From the cell containing the given text, extract its center point as (X, Y) coordinate. 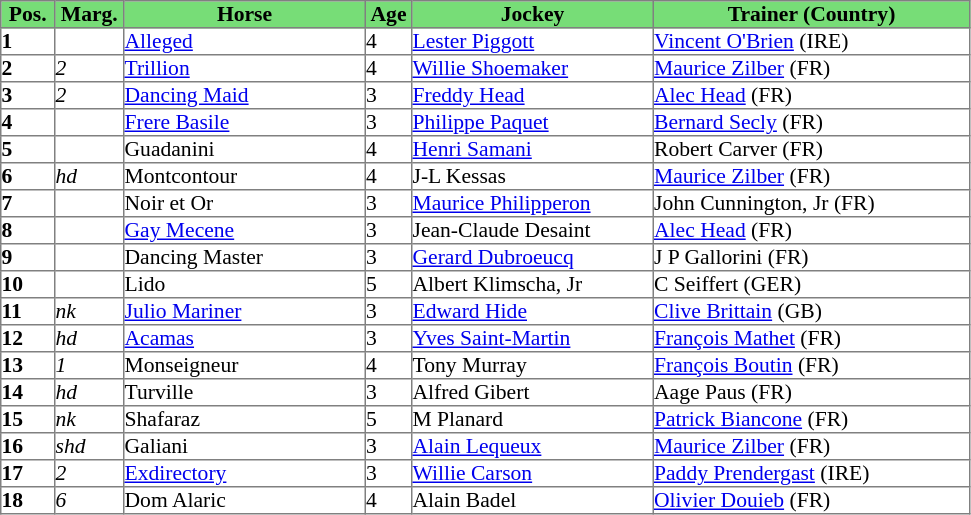
Edward Hide (533, 312)
16 (28, 446)
8 (28, 230)
7 (28, 204)
shd (90, 446)
18 (28, 500)
Acamas (245, 338)
John Cunnington, Jr (FR) (811, 204)
13 (28, 366)
Alleged (245, 42)
Age (388, 14)
Willie Shoemaker (533, 68)
Pos. (28, 14)
Dancing Maid (245, 96)
17 (28, 474)
Dancing Master (245, 258)
Olivier Douieb (FR) (811, 500)
9 (28, 258)
Aage Paus (FR) (811, 392)
Robert Carver (FR) (811, 150)
Guadanini (245, 150)
Willie Carson (533, 474)
Alain Badel (533, 500)
Julio Mariner (245, 312)
M Planard (533, 420)
François Mathet (FR) (811, 338)
C Seiffert (GER) (811, 284)
Montcontour (245, 176)
Vincent O'Brien (IRE) (811, 42)
Exdirectory (245, 474)
Philippe Paquet (533, 122)
J P Gallorini (FR) (811, 258)
15 (28, 420)
12 (28, 338)
14 (28, 392)
Paddy Prendergast (IRE) (811, 474)
Dom Alaric (245, 500)
Frere Basile (245, 122)
Bernard Secly (FR) (811, 122)
Turville (245, 392)
J-L Kessas (533, 176)
Freddy Head (533, 96)
Albert Klimscha, Jr (533, 284)
Horse (245, 14)
Clive Brittain (GB) (811, 312)
Yves Saint-Martin (533, 338)
Shafaraz (245, 420)
Gay Mecene (245, 230)
Trainer (Country) (811, 14)
Tony Murray (533, 366)
Jockey (533, 14)
François Boutin (FR) (811, 366)
Henri Samani (533, 150)
Alain Lequeux (533, 446)
Maurice Philipperon (533, 204)
Lido (245, 284)
10 (28, 284)
11 (28, 312)
Jean-Claude Desaint (533, 230)
Monseigneur (245, 366)
Gerard Dubroeucq (533, 258)
Patrick Biancone (FR) (811, 420)
Lester Piggott (533, 42)
Galiani (245, 446)
Alfred Gibert (533, 392)
Marg. (90, 14)
Noir et Or (245, 204)
Trillion (245, 68)
